Provide the [X, Y] coordinate of the cell's center where the given text is located.  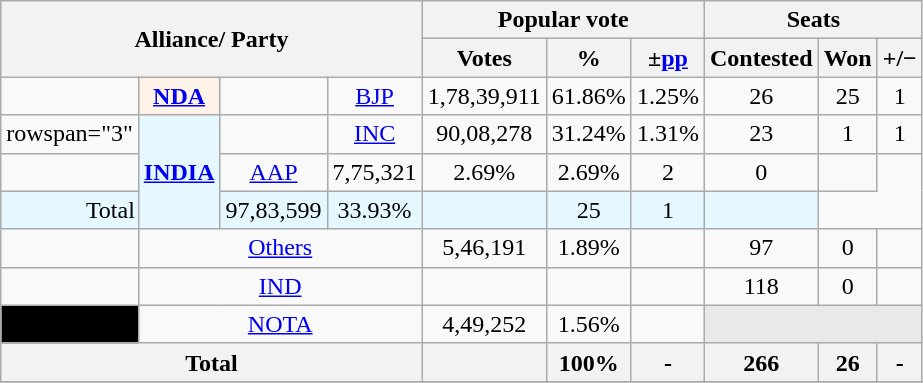
5,46,191 [484, 248]
NDA [179, 96]
BJP [374, 96]
INDIA [179, 172]
Votes [484, 58]
118 [761, 286]
AAP [274, 172]
2 [668, 172]
±pp [668, 58]
Contested [761, 58]
97,83,599 [274, 210]
7,75,321 [374, 172]
NOTA [280, 324]
IND [280, 286]
1.31% [668, 134]
1.56% [588, 324]
+/− [900, 58]
23 [761, 134]
1.89% [588, 248]
1.25% [668, 96]
33.93% [374, 210]
266 [761, 362]
1,78,39,911 [484, 96]
Popular vote [563, 20]
Others [280, 248]
90,08,278 [484, 134]
% [588, 58]
INC [374, 134]
Seats [813, 20]
100% [588, 362]
Alliance/ Party [212, 39]
4,49,252 [484, 324]
31.24% [588, 134]
rowspan="3" [70, 134]
61.86% [588, 96]
97 [761, 248]
Won [848, 58]
